Return the [x, y] coordinate for the center point of the cell that contains the specified text.  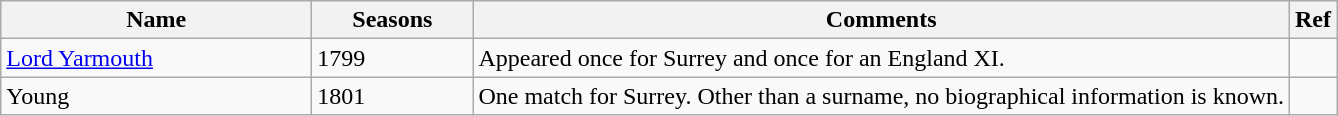
Ref [1314, 20]
Seasons [392, 20]
Comments [882, 20]
One match for Surrey. Other than a surname, no biographical information is known. [882, 96]
Appeared once for Surrey and once for an England XI. [882, 58]
1799 [392, 58]
Young [156, 96]
Name [156, 20]
Lord Yarmouth [156, 58]
1801 [392, 96]
